Search for the cell housing the specified text and yield its [x, y] center coordinate. 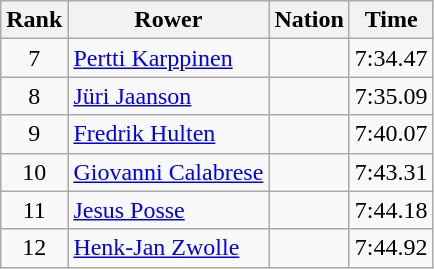
Time [391, 20]
Giovanni Calabrese [168, 172]
10 [34, 172]
Henk-Jan Zwolle [168, 248]
7:34.47 [391, 58]
Rank [34, 20]
Pertti Karppinen [168, 58]
12 [34, 248]
11 [34, 210]
7:44.18 [391, 210]
Nation [309, 20]
7:40.07 [391, 134]
Rower [168, 20]
9 [34, 134]
7:43.31 [391, 172]
8 [34, 96]
7:44.92 [391, 248]
Jesus Posse [168, 210]
Jüri Jaanson [168, 96]
Fredrik Hulten [168, 134]
7:35.09 [391, 96]
7 [34, 58]
